Find where the given text appears and provide that cell's center as (X, Y) coordinate. 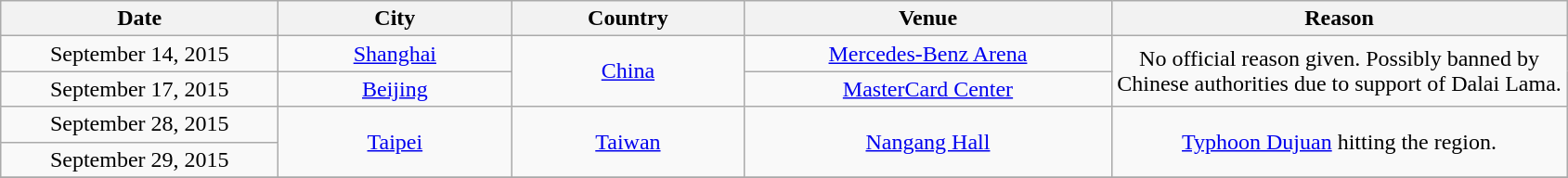
Shanghai (395, 54)
City (395, 19)
No official reason given. Possibly banned by Chinese authorities due to support of Dalai Lama. (1339, 71)
September 29, 2015 (139, 159)
Reason (1339, 19)
Typhoon Dujuan hitting the region. (1339, 142)
September 14, 2015 (139, 54)
Beijing (395, 89)
Mercedes-Benz Arena (928, 54)
China (628, 71)
September 17, 2015 (139, 89)
Date (139, 19)
Nangang Hall (928, 142)
Taiwan (628, 142)
Taipei (395, 142)
Country (628, 19)
Venue (928, 19)
MasterCard Center (928, 89)
September 28, 2015 (139, 124)
